Identify which cell holds the provided text, then report its (x, y) central coordinate. 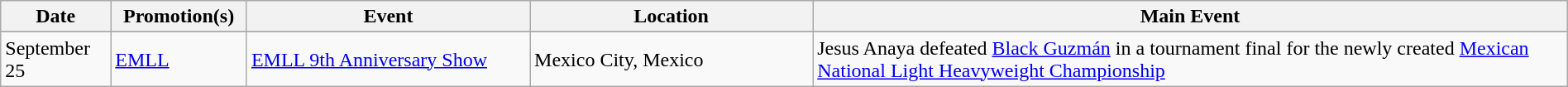
Jesus Anaya defeated Black Guzmán in a tournament final for the newly created Mexican National Light Heavyweight Championship (1191, 60)
Event (388, 17)
Mexico City, Mexico (672, 60)
EMLL (179, 60)
Promotion(s) (179, 17)
Main Event (1191, 17)
Date (56, 17)
EMLL 9th Anniversary Show (388, 60)
Location (672, 17)
September 25 (56, 60)
